For the text-containing cell, return its midpoint in (X, Y) coordinate format. 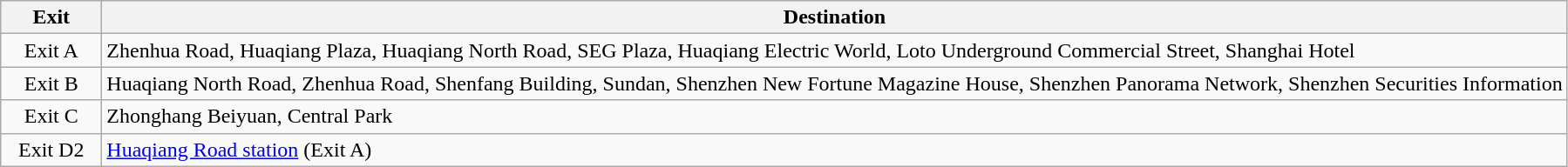
Zhonghang Beiyuan, Central Park (835, 117)
Destination (835, 17)
Exit B (51, 83)
Exit A (51, 50)
Exit C (51, 117)
Exit D2 (51, 150)
Exit (51, 17)
Huaqiang Road station (Exit A) (835, 150)
Zhenhua Road, Huaqiang Plaza, Huaqiang North Road, SEG Plaza, Huaqiang Electric World, Loto Underground Commercial Street, Shanghai Hotel (835, 50)
